Extract the (X, Y) coordinate from the center of the cell holding the provided text.  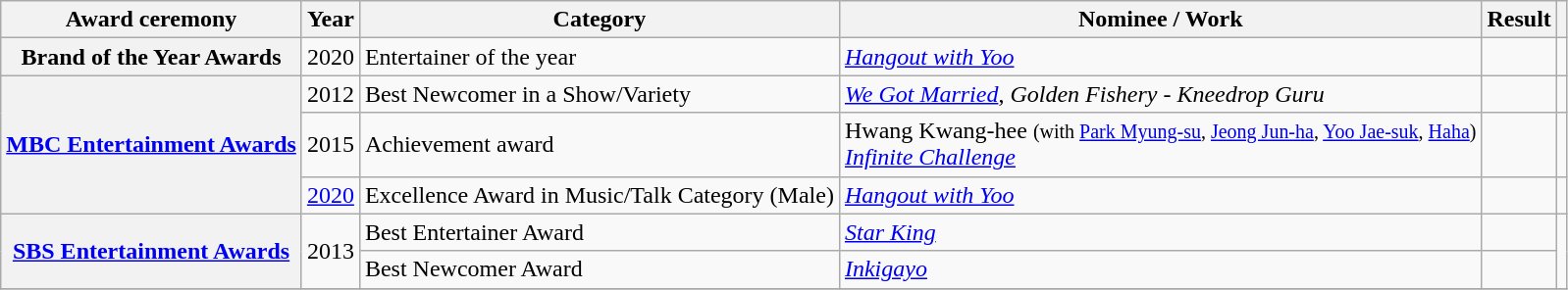
2015 (330, 145)
Best Entertainer Award (599, 232)
Brand of the Year Awards (151, 57)
Entertainer of the year (599, 57)
Inkigayo (1160, 269)
2012 (330, 94)
2013 (330, 251)
Best Newcomer in a Show/Variety (599, 94)
Achievement award (599, 145)
Hwang Kwang-hee (with Park Myung-su, Jeong Jun-ha, Yoo Jae-suk, Haha) Infinite Challenge (1160, 145)
Award ceremony (151, 20)
We Got Married, Golden Fishery - Kneedrop Guru (1160, 94)
SBS Entertainment Awards (151, 251)
Category (599, 20)
Star King (1160, 232)
Nominee / Work (1160, 20)
Excellence Award in Music/Talk Category (Male) (599, 195)
Year (330, 20)
Best Newcomer Award (599, 269)
MBC Entertainment Awards (151, 145)
Result (1519, 20)
